Locate the cell with the specified text and output its (X, Y) center coordinate. 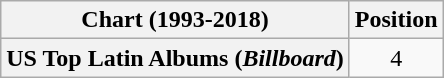
Position (396, 20)
US Top Latin Albums (Billboard) (176, 58)
Chart (1993-2018) (176, 20)
4 (396, 58)
